Extract the (x, y) coordinate from the center of the cell holding the provided text.  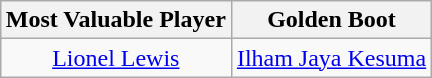
Ilham Jaya Kesuma (331, 58)
Golden Boot (331, 20)
Lionel Lewis (116, 58)
Most Valuable Player (116, 20)
